Scan for the cell matching the given text and deliver its [X, Y] coordinate at center. 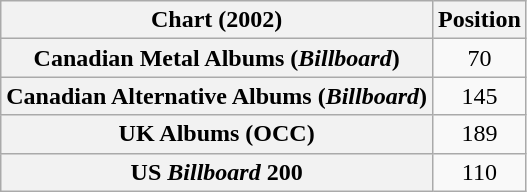
Position [480, 20]
US Billboard 200 [217, 172]
Chart (2002) [217, 20]
UK Albums (OCC) [217, 134]
189 [480, 134]
145 [480, 96]
Canadian Metal Albums (Billboard) [217, 58]
110 [480, 172]
Canadian Alternative Albums (Billboard) [217, 96]
70 [480, 58]
